Detect which cell encompasses the target text, then output its [x, y] center coordinate. 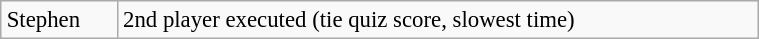
Stephen [59, 20]
2nd player executed (tie quiz score, slowest time) [438, 20]
